Identify which cell holds the provided text, then report its (X, Y) central coordinate. 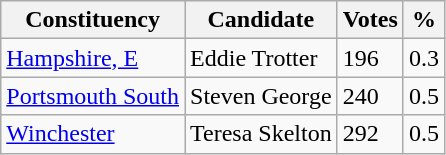
0.3 (424, 58)
196 (370, 58)
Teresa Skelton (262, 134)
% (424, 20)
Steven George (262, 96)
Eddie Trotter (262, 58)
Candidate (262, 20)
Winchester (93, 134)
Portsmouth South (93, 96)
240 (370, 96)
Votes (370, 20)
Hampshire, E (93, 58)
292 (370, 134)
Constituency (93, 20)
